Return the [x, y] coordinate for the center point of the cell that contains the specified text.  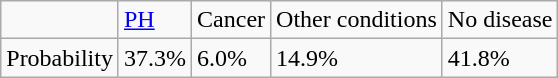
PH [154, 20]
Cancer [232, 20]
Probability [60, 58]
41.8% [500, 58]
14.9% [357, 58]
37.3% [154, 58]
6.0% [232, 58]
No disease [500, 20]
Other conditions [357, 20]
